Extract the (x, y) coordinate from the center of the cell holding the provided text.  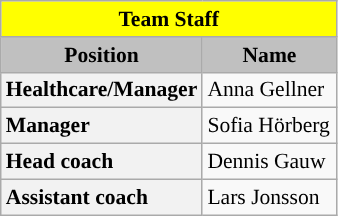
Dennis Gauw (269, 162)
Manager (102, 126)
Anna Gellner (269, 90)
Head coach (102, 162)
Assistant coach (102, 197)
Team Staff (169, 19)
Lars Jonsson (269, 197)
Name (269, 55)
Healthcare/Manager (102, 90)
Sofia Hörberg (269, 126)
Position (102, 55)
